From the cell containing the given text, extract its center point as (X, Y) coordinate. 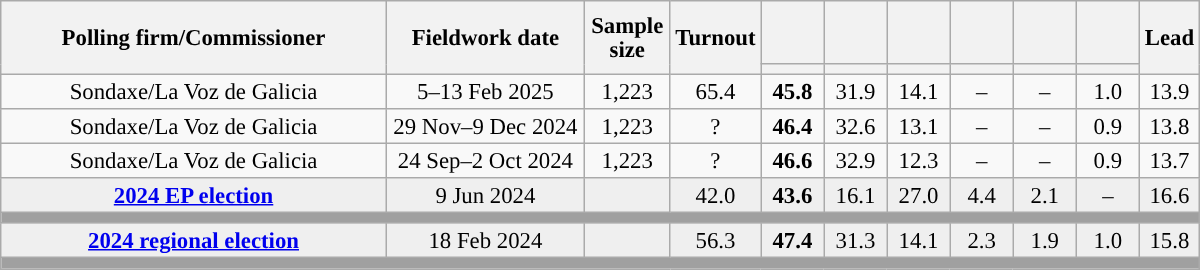
13.8 (1169, 126)
24 Sep–2 Oct 2024 (485, 162)
16.1 (856, 196)
Sample size (627, 38)
29 Nov–9 Dec 2024 (485, 126)
31.9 (856, 92)
27.0 (918, 196)
13.9 (1169, 92)
4.4 (982, 196)
2024 EP election (194, 196)
43.6 (792, 196)
13.7 (1169, 162)
16.6 (1169, 196)
56.3 (716, 242)
46.4 (792, 126)
5–13 Feb 2025 (485, 92)
2024 regional election (194, 242)
2.1 (1044, 196)
31.3 (856, 242)
47.4 (792, 242)
46.6 (792, 162)
Turnout (716, 38)
1.9 (1044, 242)
15.8 (1169, 242)
42.0 (716, 196)
12.3 (918, 162)
18 Feb 2024 (485, 242)
13.1 (918, 126)
Polling firm/Commissioner (194, 38)
Lead (1169, 38)
32.9 (856, 162)
32.6 (856, 126)
2.3 (982, 242)
45.8 (792, 92)
65.4 (716, 92)
9 Jun 2024 (485, 196)
Fieldwork date (485, 38)
